Scan for the cell matching the given text and deliver its (X, Y) coordinate at center. 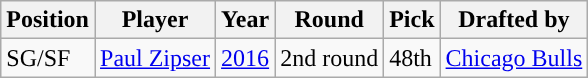
Chicago Bulls (514, 58)
Drafted by (514, 20)
2nd round (330, 58)
Paul Zipser (154, 58)
Position (48, 20)
Year (246, 20)
Player (154, 20)
2016 (246, 58)
48th (412, 58)
SG/SF (48, 58)
Round (330, 20)
Pick (412, 20)
